Extract the [x, y] coordinate from the center of the cell holding the provided text.  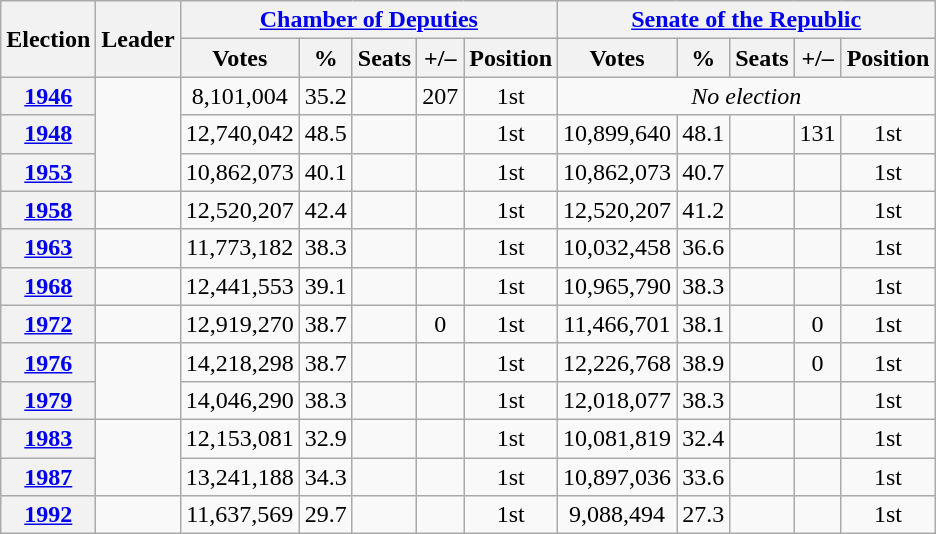
1953 [48, 172]
40.7 [704, 172]
10,965,790 [618, 286]
14,046,290 [240, 400]
27.3 [704, 515]
36.6 [704, 248]
1979 [48, 400]
1992 [48, 515]
1983 [48, 438]
12,441,553 [240, 286]
13,241,188 [240, 477]
12,226,768 [618, 362]
12,018,077 [618, 400]
35.2 [326, 96]
10,897,036 [618, 477]
1987 [48, 477]
1946 [48, 96]
42.4 [326, 210]
34.3 [326, 477]
29.7 [326, 515]
14,218,298 [240, 362]
8,101,004 [240, 96]
12,740,042 [240, 134]
39.1 [326, 286]
Senate of the Republic [746, 20]
1968 [48, 286]
38.9 [704, 362]
12,153,081 [240, 438]
Election [48, 39]
11,637,569 [240, 515]
1958 [48, 210]
131 [818, 134]
207 [440, 96]
Chamber of Deputies [368, 20]
10,081,819 [618, 438]
38.1 [704, 324]
1976 [48, 362]
32.4 [704, 438]
11,466,701 [618, 324]
11,773,182 [240, 248]
9,088,494 [618, 515]
33.6 [704, 477]
40.1 [326, 172]
48.1 [704, 134]
Leader [138, 39]
1948 [48, 134]
10,899,640 [618, 134]
12,919,270 [240, 324]
No election [746, 96]
1972 [48, 324]
41.2 [704, 210]
32.9 [326, 438]
48.5 [326, 134]
10,032,458 [618, 248]
1963 [48, 248]
